Identify which cell holds the provided text, then report its (X, Y) central coordinate. 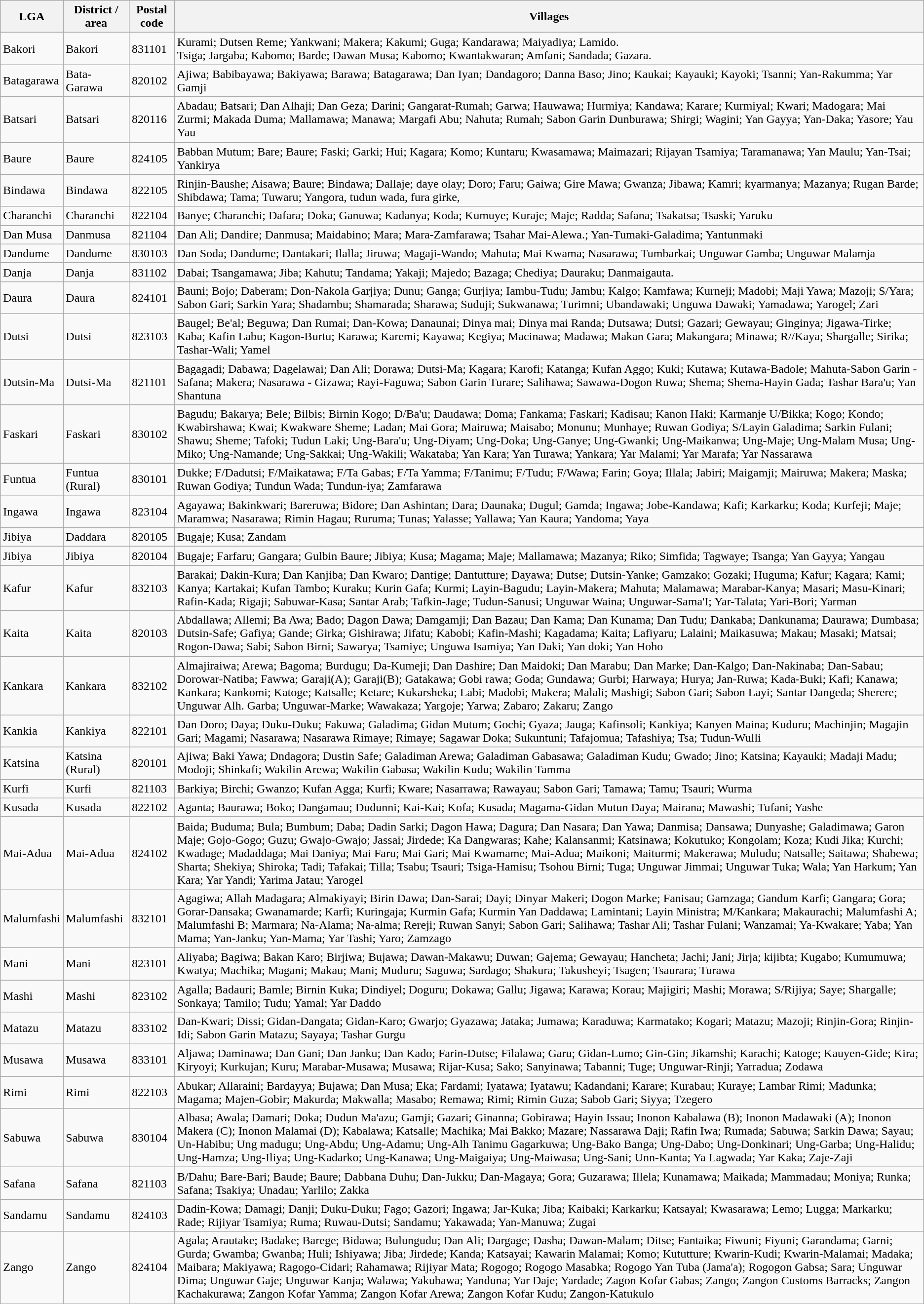
824102 (152, 853)
832102 (152, 685)
831101 (152, 48)
Villages (549, 17)
Babban Mutum; Bare; Baure; Faski; Garki; Hui; Kagara; Komo; Kuntaru; Kwasamawa; Maimazari; Rijayan Tsamiya; Taramanawa; Yan Maulu; Yan-Tsai; Yankirya (549, 158)
Aganta; Baurawa; Boko; Dangamau; Dudunni; Kai-Kai; Kofa; Kusada; Magama-Gidan Mutun Daya; Mairana; Mawashi; Tufani; Yashe (549, 807)
820105 (152, 537)
824101 (152, 297)
Funtua (Rural) (96, 480)
833102 (152, 1028)
822101 (152, 731)
823101 (152, 964)
Ajiwa; Babibayawa; Bakiyawa; Barawa; Batagarawa; Dan Iyan; Dandagoro; Danna Baso; Jino; Kaukai; Kayauki; Kayoki; Tsanni; Yan-Rakumma; Yar Gamji (549, 81)
Funtua (32, 480)
822103 (152, 1092)
LGA (32, 17)
830104 (152, 1138)
Dan Ali; Dandire; Danmusa; Maidabino; Mara; Mara-Zamfarawa; Tsahar Mai-Alewa.; Yan-Tumaki-Galadima; Yantunmaki (549, 235)
Katsina (Rural) (96, 763)
Bata-Garawa (96, 81)
820102 (152, 81)
822105 (152, 191)
823104 (152, 512)
Dutsi-Ma (96, 382)
District / area (96, 17)
Katsina (32, 763)
821104 (152, 235)
Batagarawa (32, 81)
820101 (152, 763)
822104 (152, 216)
832101 (152, 918)
821101 (152, 382)
Banye; Charanchi; Dafara; Doka; Ganuwa; Kadanya; Koda; Kumuye; Kuraje; Maje; Radda; Safana; Tsakatsa; Tsaski; Yaruku (549, 216)
823103 (152, 336)
Dan Soda; Dandume; Dantakari; Ilalla; Jiruwa; Magaji-Wando; Mahuta; Mai Kwama; Nasarawa; Tumbarkai; Unguwar Gamba; Unguwar Malamja (549, 253)
833101 (152, 1061)
Daddara (96, 537)
830103 (152, 253)
824104 (152, 1267)
832103 (152, 588)
Kankia (32, 731)
Dutsin-Ma (32, 382)
Bugaje; Farfaru; Gangara; Gulbin Baure; Jibiya; Kusa; Magama; Maje; Mallamawa; Mazanya; Riko; Simfida; Tagwaye; Tsanga; Yan Gayya; Yangau (549, 556)
Dan Musa (32, 235)
822102 (152, 807)
820116 (152, 119)
820104 (152, 556)
820103 (152, 633)
830101 (152, 480)
831102 (152, 272)
824103 (152, 1216)
Bugaje; Kusa; Zandam (549, 537)
Postal code (152, 17)
823102 (152, 995)
Dabai; Tsangamawa; Jiba; Kahutu; Tandama; Yakaji; Majedo; Bazaga; Chediya; Dauraku; Danmaigauta. (549, 272)
830102 (152, 435)
Danmusa (96, 235)
Kankiya (96, 731)
Barkiya; Birchi; Gwanzo; Kufan Agga; Kurfi; Kware; Nasarrawa; Rawayau; Sabon Gari; Tamawa; Tamu; Tsauri; Wurma (549, 789)
824105 (152, 158)
